Return the [x, y] coordinate for the center point of the cell that contains the specified text.  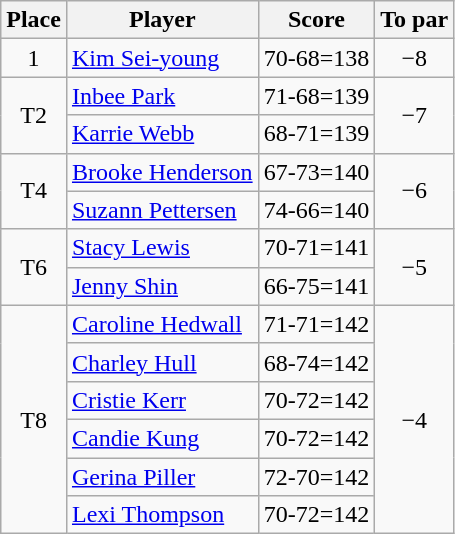
68-74=142 [316, 362]
Inbee Park [162, 96]
Karrie Webb [162, 134]
Score [316, 20]
67-73=140 [316, 172]
T2 [34, 115]
Jenny Shin [162, 286]
T6 [34, 267]
72-70=142 [316, 477]
−8 [414, 58]
Caroline Hedwall [162, 324]
Lexi Thompson [162, 515]
Candie Kung [162, 438]
Stacy Lewis [162, 248]
Kim Sei-young [162, 58]
To par [414, 20]
T8 [34, 419]
70-71=141 [316, 248]
Gerina Piller [162, 477]
−7 [414, 115]
−6 [414, 191]
Brooke Henderson [162, 172]
71-71=142 [316, 324]
Player [162, 20]
Place [34, 20]
70-68=138 [316, 58]
Charley Hull [162, 362]
71-68=139 [316, 96]
66-75=141 [316, 286]
−5 [414, 267]
T4 [34, 191]
Cristie Kerr [162, 400]
74-66=140 [316, 210]
68-71=139 [316, 134]
Suzann Pettersen [162, 210]
1 [34, 58]
−4 [414, 419]
